From the cell containing the given text, extract its center point as [X, Y] coordinate. 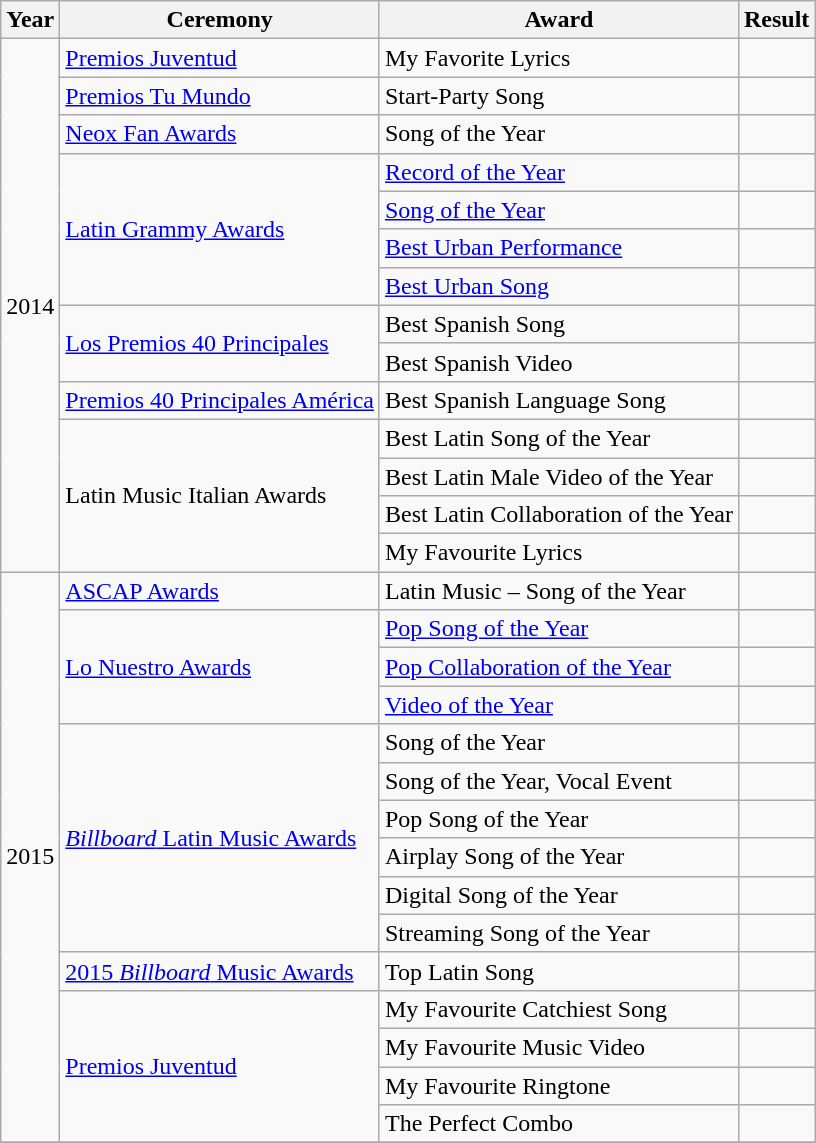
Best Spanish Song [558, 324]
My Favourite Music Video [558, 1047]
My Favourite Ringtone [558, 1085]
My Favourite Catchiest Song [558, 1009]
Record of the Year [558, 172]
My Favorite Lyrics [558, 58]
Best Spanish Language Song [558, 400]
Result [776, 20]
Los Premios 40 Principales [220, 343]
Video of the Year [558, 705]
Lo Nuestro Awards [220, 667]
Ceremony [220, 20]
Best Urban Performance [558, 248]
Award [558, 20]
2014 [30, 306]
Pop Collaboration of the Year [558, 667]
Best Urban Song [558, 286]
Best Latin Male Video of the Year [558, 477]
Latin Music – Song of the Year [558, 591]
Premios Tu Mundo [220, 96]
Digital Song of the Year [558, 895]
Best Latin Collaboration of the Year [558, 515]
Premios 40 Principales América [220, 400]
The Perfect Combo [558, 1124]
2015 Billboard Music Awards [220, 971]
Streaming Song of the Year [558, 933]
2015 [30, 858]
Start-Party Song [558, 96]
Airplay Song of the Year [558, 857]
Neox Fan Awards [220, 134]
Latin Grammy Awards [220, 229]
Year [30, 20]
Latin Music Italian Awards [220, 495]
Billboard Latin Music Awards [220, 838]
Best Latin Song of the Year [558, 438]
Song of the Year, Vocal Event [558, 781]
Top Latin Song [558, 971]
Best Spanish Video [558, 362]
My Favourite Lyrics [558, 553]
ASCAP Awards [220, 591]
